Pinpoint the cell where the given text exists, returning its (X, Y) midpoint coordinate. 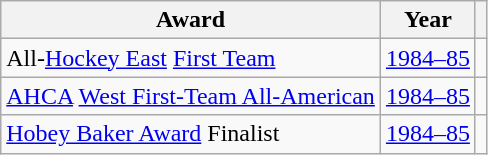
Year (428, 20)
Award (191, 20)
Hobey Baker Award Finalist (191, 134)
All-Hockey East First Team (191, 58)
AHCA West First-Team All-American (191, 96)
